Search for the cell housing the specified text and yield its [x, y] center coordinate. 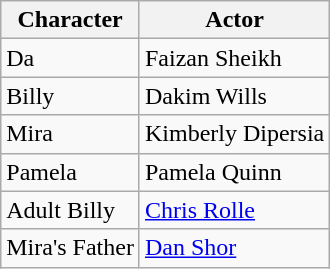
Character [70, 20]
Pamela [70, 172]
Billy [70, 96]
Faizan Sheikh [234, 58]
Actor [234, 20]
Pamela Quinn [234, 172]
Mira [70, 134]
Dan Shor [234, 248]
Adult Billy [70, 210]
Kimberly Dipersia [234, 134]
Da [70, 58]
Chris Rolle [234, 210]
Dakim Wills [234, 96]
Mira's Father [70, 248]
